From the cell containing the given text, extract its center point as [x, y] coordinate. 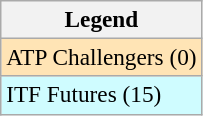
ATP Challengers (0) [102, 57]
Legend [102, 19]
ITF Futures (15) [102, 95]
